Extract the [X, Y] coordinate from the center of the cell holding the provided text.  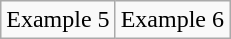
Example 5 [58, 20]
Example 6 [172, 20]
